Extract the (x, y) coordinate from the center of the cell holding the provided text.  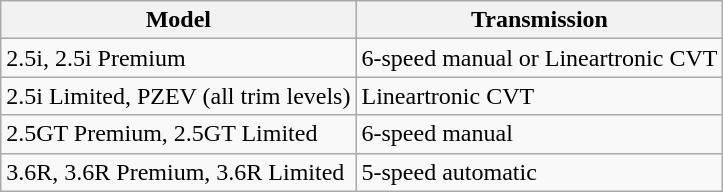
5-speed automatic (540, 172)
2.5i Limited, PZEV (all trim levels) (178, 96)
Transmission (540, 20)
Model (178, 20)
6-speed manual or Lineartronic CVT (540, 58)
6-speed manual (540, 134)
Lineartronic CVT (540, 96)
3.6R, 3.6R Premium, 3.6R Limited (178, 172)
2.5i, 2.5i Premium (178, 58)
2.5GT Premium, 2.5GT Limited (178, 134)
